Identify which cell holds the provided text, then report its [x, y] central coordinate. 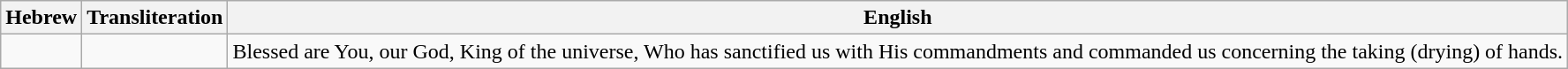
Transliteration [155, 18]
Hebrew [41, 18]
Blessed are You, our God, King of the universe, Who has sanctified us with His commandments and commanded us concerning the taking (drying) of hands. [898, 51]
English [898, 18]
